Identify which cell holds the provided text, then report its (X, Y) central coordinate. 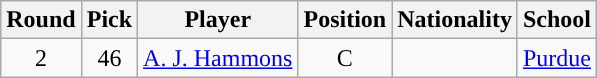
2 (41, 58)
Nationality (455, 20)
A. J. Hammons (218, 58)
Round (41, 20)
Position (345, 20)
School (556, 20)
46 (109, 58)
Pick (109, 20)
Purdue (556, 58)
C (345, 58)
Player (218, 20)
